Determine the (X, Y) coordinate at the center of the cell enclosing the given text.  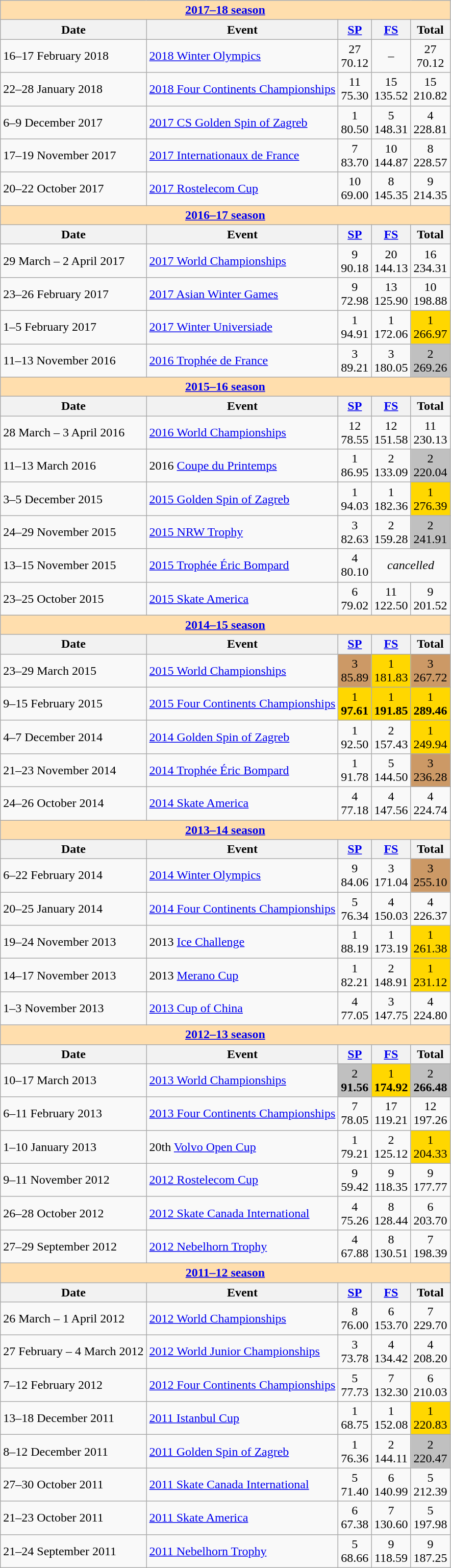
972.98 (355, 294)
2017 Rostelecom Cup (242, 189)
1–3 November 2013 (73, 1009)
475.26 (355, 1213)
2014 Winter Olympics (242, 876)
1249.94 (431, 737)
186.95 (355, 465)
2144.11 (391, 1452)
8130.51 (391, 1246)
2013 Merano Cup (242, 975)
389.21 (355, 360)
3–5 December 2015 (73, 499)
984.06 (355, 876)
1181.83 (391, 671)
477.05 (355, 1009)
3147.75 (391, 1009)
2012 World Championships (242, 1319)
188.19 (355, 942)
9187.25 (431, 1551)
23–26 February 2017 (73, 294)
876.00 (355, 1319)
6–22 February 2014 (73, 876)
4208.20 (431, 1352)
577.73 (355, 1385)
26–28 October 2012 (73, 1213)
182.21 (355, 975)
7132.30 (391, 1385)
2011 Golden Spin of Zagreb (242, 1452)
1191.85 (391, 703)
22–28 January 2018 (73, 89)
4224.74 (431, 803)
2011 Nebelhorn Trophy (242, 1551)
2148.91 (391, 975)
2125.12 (391, 1146)
20144.13 (391, 260)
1–10 January 2013 (73, 1146)
2012 World Junior Championships (242, 1352)
15135.52 (391, 89)
27–29 September 2012 (73, 1246)
480.10 (355, 566)
2013 Ice Challenge (242, 942)
2014–15 season (225, 625)
1174.92 (391, 1080)
1173.19 (391, 942)
2015 Four Continents Championships (242, 703)
12197.26 (431, 1114)
783.70 (355, 155)
2015 Trophée Éric Bompard (242, 566)
11–13 March 2016 (73, 465)
2011 Skate Canada International (242, 1484)
168.75 (355, 1418)
11122.50 (391, 598)
9201.52 (431, 598)
4134.42 (391, 1352)
4226.37 (431, 909)
9118.59 (391, 1551)
8228.57 (431, 155)
2018 Winter Olympics (242, 56)
8–12 December 2011 (73, 1452)
373.78 (355, 1352)
2013 Cup of China (242, 1009)
23–25 October 2015 (73, 598)
2220.04 (431, 465)
2015 World Championships (242, 671)
2014 Skate America (242, 803)
192.50 (355, 737)
1069.00 (355, 189)
6210.03 (431, 1385)
2015 Skate America (242, 598)
1289.46 (431, 703)
9177.77 (431, 1180)
1220.83 (431, 1418)
477.18 (355, 803)
2016 Coupe du Printemps (242, 465)
10144.87 (391, 155)
2017–18 season (225, 10)
6203.70 (431, 1213)
2014 Golden Spin of Zagreb (242, 737)
9118.35 (391, 1180)
6140.99 (391, 1484)
2017 World Championships (242, 260)
2266.48 (431, 1080)
13–18 December 2011 (73, 1418)
1204.33 (431, 1146)
24–29 November 2015 (73, 532)
2269.26 (431, 360)
571.40 (355, 1484)
1276.39 (431, 499)
667.38 (355, 1518)
17119.21 (391, 1114)
2012 Four Continents Championships (242, 1385)
26 March – 1 April 2012 (73, 1319)
24–26 October 2014 (73, 803)
2011 Skate America (242, 1518)
29 March – 2 April 2017 (73, 260)
2015 Golden Spin of Zagreb (242, 499)
– (391, 56)
19–24 November 2013 (73, 942)
21–23 November 2014 (73, 770)
5148.31 (391, 122)
8128.44 (391, 1213)
191.78 (355, 770)
2017 Asian Winter Games (242, 294)
194.03 (355, 499)
179.21 (355, 1146)
6–11 February 2013 (73, 1114)
15210.82 (431, 89)
21–24 September 2011 (73, 1551)
7130.60 (391, 1518)
3180.05 (391, 360)
cancelled (411, 566)
2015–16 season (225, 387)
382.63 (355, 532)
20th Volvo Open Cup (242, 1146)
1172.06 (391, 327)
9214.35 (431, 189)
2018 Four Continents Championships (242, 89)
2159.28 (391, 532)
9–15 February 2015 (73, 703)
3267.72 (431, 671)
4224.80 (431, 1009)
13–15 November 2015 (73, 566)
11–13 November 2016 (73, 360)
14–17 November 2013 (73, 975)
2133.09 (391, 465)
10198.88 (431, 294)
176.36 (355, 1452)
2013 Four Continents Championships (242, 1114)
16–17 February 2018 (73, 56)
1152.08 (391, 1418)
467.88 (355, 1246)
16234.31 (431, 260)
778.05 (355, 1114)
6–9 December 2017 (73, 122)
28 March – 3 April 2016 (73, 433)
2014 Four Continents Championships (242, 909)
27 February – 4 March 2012 (73, 1352)
2013–14 season (225, 829)
5197.98 (431, 1518)
3236.28 (431, 770)
576.34 (355, 909)
180.50 (355, 122)
4147.56 (391, 803)
1175.30 (355, 89)
8145.35 (391, 189)
197.61 (355, 703)
1182.36 (391, 499)
6153.70 (391, 1319)
21–23 October 2011 (73, 1518)
4–7 December 2014 (73, 737)
2011–12 season (225, 1272)
2015 NRW Trophy (242, 532)
23–29 March 2015 (73, 671)
20–22 October 2017 (73, 189)
1261.38 (431, 942)
17–19 November 2017 (73, 155)
1278.55 (355, 433)
4150.03 (391, 909)
1266.97 (431, 327)
1–5 February 2017 (73, 327)
2157.43 (391, 737)
2241.91 (431, 532)
2016 Trophée de France (242, 360)
679.02 (355, 598)
3171.04 (391, 876)
9–11 November 2012 (73, 1180)
7–12 February 2012 (73, 1385)
2017 CS Golden Spin of Zagreb (242, 122)
959.42 (355, 1180)
2012 Rostelecom Cup (242, 1180)
13125.90 (391, 294)
2012 Nebelhorn Trophy (242, 1246)
12151.58 (391, 433)
2012 Skate Canada International (242, 1213)
5144.50 (391, 770)
2012–13 season (225, 1035)
291.56 (355, 1080)
2014 Trophée Éric Bompard (242, 770)
2016–17 season (225, 215)
5212.39 (431, 1484)
990.18 (355, 260)
7229.70 (431, 1319)
7198.39 (431, 1246)
2011 Istanbul Cup (242, 1418)
194.91 (355, 327)
20–25 January 2014 (73, 909)
385.89 (355, 671)
27–30 October 2011 (73, 1484)
2017 Winter Universiade (242, 327)
1231.12 (431, 975)
2017 Internationaux de France (242, 155)
2220.47 (431, 1452)
568.66 (355, 1551)
3255.10 (431, 876)
11230.13 (431, 433)
2016 World Championships (242, 433)
4228.81 (431, 122)
10–17 March 2013 (73, 1080)
2013 World Championships (242, 1080)
